Detect which cell encompasses the target text, then output its [X, Y] center coordinate. 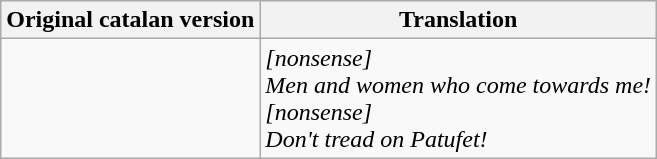
Translation [458, 20]
[nonsense]Men and women who come towards me![nonsense]Don't tread on Patufet! [458, 98]
Original catalan version [130, 20]
